Scan for the cell matching the given text and deliver its (X, Y) coordinate at center. 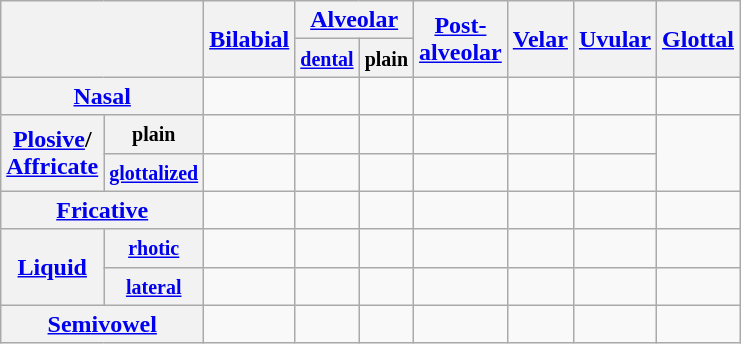
glottalized (154, 172)
dental (327, 58)
Uvular (614, 39)
Semivowel (102, 324)
lateral (154, 286)
rhotic (154, 248)
Velar (540, 39)
Glottal (698, 39)
Fricative (102, 210)
Bilabial (250, 39)
Plosive/Affricate (52, 153)
Nasal (102, 96)
Alveolar (354, 20)
Post-alveolar (461, 39)
Liquid (52, 267)
